Search for the cell housing the specified text and yield its (X, Y) center coordinate. 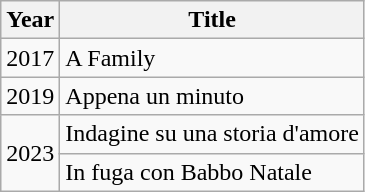
2017 (30, 58)
2023 (30, 153)
Indagine su una storia d'amore (212, 134)
Title (212, 20)
2019 (30, 96)
A Family (212, 58)
In fuga con Babbo Natale (212, 172)
Year (30, 20)
Appena un minuto (212, 96)
